From the cell containing the given text, extract its center point as (X, Y) coordinate. 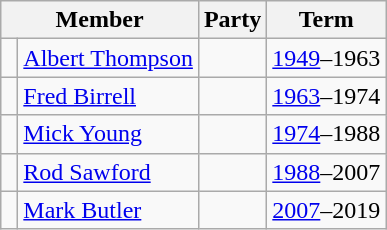
Albert Thompson (108, 58)
Mick Young (108, 134)
Mark Butler (108, 210)
Member (100, 20)
Party (232, 20)
1963–1974 (326, 96)
1974–1988 (326, 134)
Term (326, 20)
Rod Sawford (108, 172)
1988–2007 (326, 172)
2007–2019 (326, 210)
1949–1963 (326, 58)
Fred Birrell (108, 96)
